Detect which cell encompasses the target text, then output its (x, y) center coordinate. 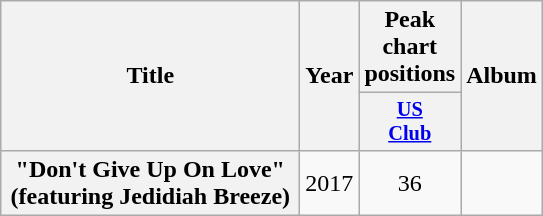
36 (410, 182)
2017 (330, 182)
USClub (410, 122)
Peak chart positions (410, 47)
Album (502, 76)
Year (330, 76)
Title (150, 76)
"Don't Give Up On Love"(featuring Jedidiah Breeze) (150, 182)
